Locate the cell with the specified text and output its [X, Y] center coordinate. 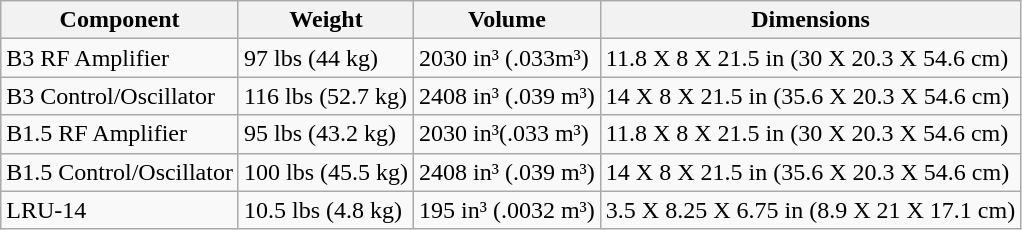
B3 Control/Oscillator [120, 96]
Weight [326, 20]
Dimensions [810, 20]
97 lbs (44 kg) [326, 58]
2030 in³(.033 m³) [508, 134]
195 in³ (.0032 m³) [508, 210]
B1.5 Control/Oscillator [120, 172]
Volume [508, 20]
10.5 lbs (4.8 kg) [326, 210]
B1.5 RF Amplifier [120, 134]
95 lbs (43.2 kg) [326, 134]
B3 RF Amplifier [120, 58]
3.5 X 8.25 X 6.75 in (8.9 X 21 X 17.1 cm) [810, 210]
116 lbs (52.7 kg) [326, 96]
LRU-14 [120, 210]
Component [120, 20]
2030 in³ (.033m³) [508, 58]
100 lbs (45.5 kg) [326, 172]
